Pinpoint the cell where the given text exists, returning its [X, Y] midpoint coordinate. 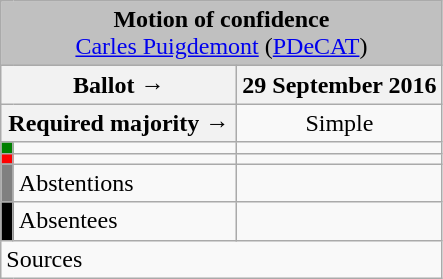
29 September 2016 [340, 85]
Absentees [125, 221]
Abstentions [125, 183]
Required majority → [119, 123]
Motion of confidenceCarles Puigdemont (PDeCAT) [222, 34]
Ballot → [119, 85]
Sources [222, 259]
Simple [340, 123]
